Scan for the cell matching the given text and deliver its [X, Y] coordinate at center. 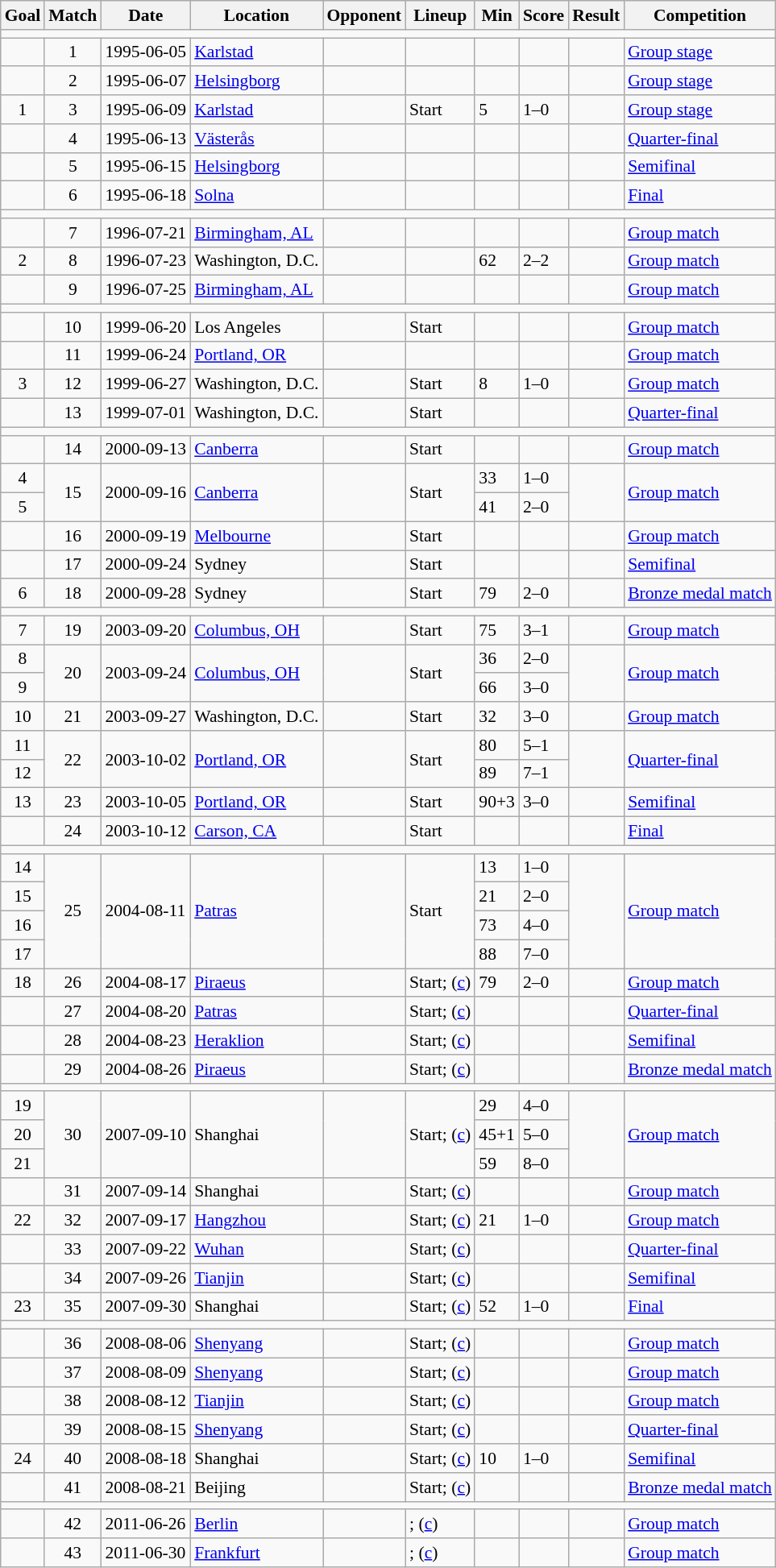
8–0 [543, 1164]
Los Angeles [256, 327]
Hangzhou [256, 1221]
2004-08-23 [145, 1040]
2–2 [543, 261]
1996-07-25 [145, 290]
37 [73, 1372]
1996-07-23 [145, 261]
59 [496, 1164]
30 [73, 1135]
2007-09-30 [145, 1307]
1995-06-13 [145, 139]
Result [596, 15]
Wuhan [256, 1250]
2011-06-30 [145, 1553]
2008-08-12 [145, 1401]
Frankfurt [256, 1553]
2003-09-20 [145, 630]
80 [496, 745]
88 [496, 954]
2007-09-17 [145, 1221]
2008-08-18 [145, 1458]
Date [145, 15]
Heraklion [256, 1040]
3–1 [543, 630]
90+3 [496, 803]
Solna [256, 196]
2003-09-24 [145, 674]
52 [496, 1307]
38 [73, 1401]
1995-06-09 [145, 110]
39 [73, 1430]
42 [73, 1524]
Competition [699, 15]
2000-09-16 [145, 493]
75 [496, 630]
2004-08-20 [145, 1012]
28 [73, 1040]
Min [496, 15]
1999-06-24 [145, 355]
1996-07-21 [145, 233]
2011-06-26 [145, 1524]
1995-06-15 [145, 167]
25 [73, 911]
2008-08-09 [145, 1372]
Lineup [440, 15]
Match [73, 15]
1995-06-05 [145, 52]
Opponent [364, 15]
Location [256, 15]
1999-07-01 [145, 413]
Goal [23, 15]
Score [543, 15]
Melbourne [256, 536]
2008-08-06 [145, 1344]
2007-09-26 [145, 1278]
1999-06-20 [145, 327]
Berlin [256, 1524]
1995-06-07 [145, 81]
34 [73, 1278]
1995-06-18 [145, 196]
40 [73, 1458]
7–1 [543, 774]
7–0 [543, 954]
2003-10-05 [145, 803]
5–1 [543, 745]
2007-09-22 [145, 1250]
31 [73, 1192]
2008-08-21 [145, 1487]
73 [496, 926]
43 [73, 1553]
2003-10-02 [145, 759]
45+1 [496, 1135]
2007-09-10 [145, 1135]
26 [73, 983]
35 [73, 1307]
Västerås [256, 139]
62 [496, 261]
2000-09-13 [145, 450]
2000-09-28 [145, 594]
Carson, CA [256, 832]
27 [73, 1012]
2004-08-17 [145, 983]
2003-09-27 [145, 716]
2008-08-15 [145, 1430]
Beijing [256, 1487]
66 [496, 688]
2004-08-26 [145, 1069]
5–0 [543, 1135]
2007-09-14 [145, 1192]
2000-09-19 [145, 536]
2000-09-24 [145, 565]
2004-08-11 [145, 911]
1999-06-27 [145, 384]
2003-10-12 [145, 832]
89 [496, 774]
